Provide the [x, y] coordinate of the cell's center where the given text is located.  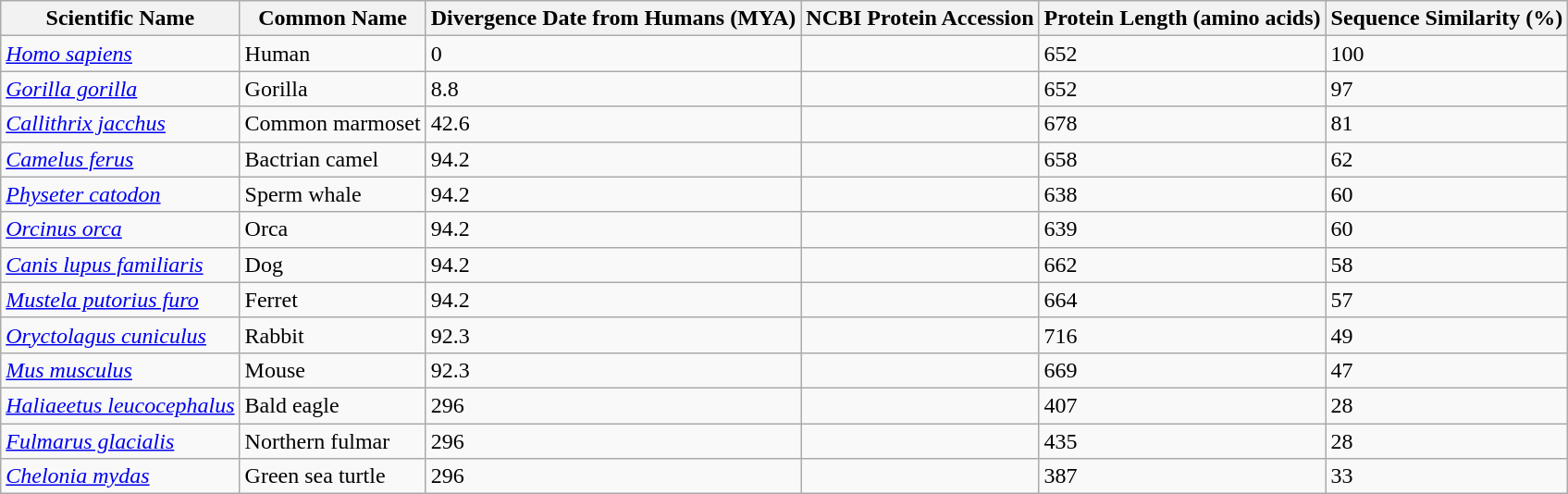
Bactrian camel [333, 159]
NCBI Protein Accession [920, 19]
Haliaeetus leucocephalus [120, 405]
658 [1182, 159]
639 [1182, 229]
Divergence Date from Humans (MYA) [613, 19]
Orcinus orca [120, 229]
Dog [333, 265]
435 [1182, 441]
Homo sapiens [120, 54]
Mouse [333, 370]
58 [1447, 265]
387 [1182, 476]
Rabbit [333, 335]
100 [1447, 54]
638 [1182, 194]
Physeter catodon [120, 194]
8.8 [613, 89]
Common Name [333, 19]
0 [613, 54]
Camelus ferus [120, 159]
97 [1447, 89]
662 [1182, 265]
Ferret [333, 300]
62 [1447, 159]
Sequence Similarity (%) [1447, 19]
Common marmoset [333, 124]
Gorilla gorilla [120, 89]
Chelonia mydas [120, 476]
Orca [333, 229]
47 [1447, 370]
664 [1182, 300]
Fulmarus glacialis [120, 441]
Oryctolagus cuniculus [120, 335]
81 [1447, 124]
Canis lupus familiaris [120, 265]
42.6 [613, 124]
Protein Length (amino acids) [1182, 19]
716 [1182, 335]
Scientific Name [120, 19]
407 [1182, 405]
Gorilla [333, 89]
33 [1447, 476]
Bald eagle [333, 405]
Sperm whale [333, 194]
Callithrix jacchus [120, 124]
Mus musculus [120, 370]
678 [1182, 124]
Human [333, 54]
57 [1447, 300]
49 [1447, 335]
669 [1182, 370]
Northern fulmar [333, 441]
Green sea turtle [333, 476]
Mustela putorius furo [120, 300]
